Identify which cell holds the provided text, then report its [x, y] central coordinate. 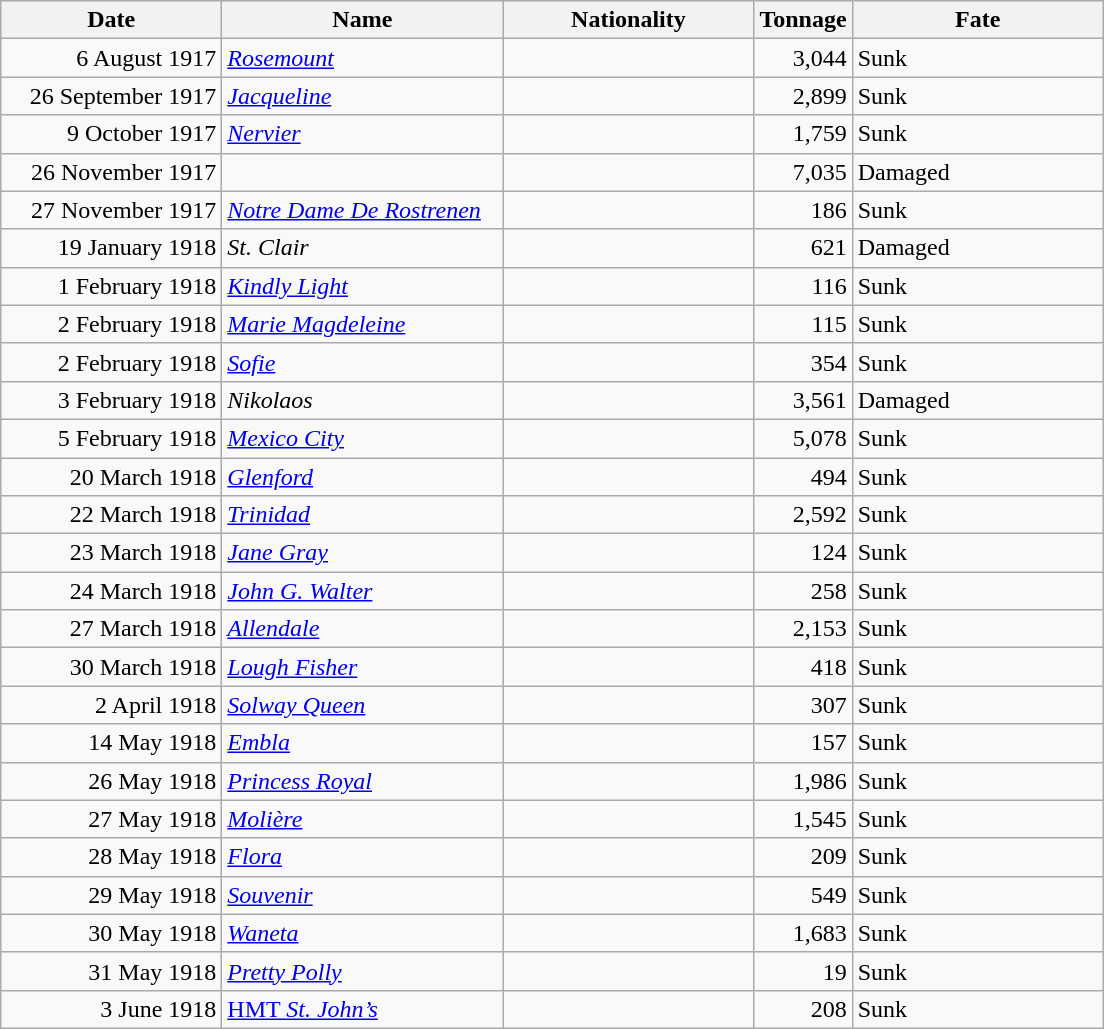
Tonnage [803, 20]
27 May 1918 [112, 819]
Date [112, 20]
Embla [362, 743]
Molière [362, 819]
26 September 1917 [112, 96]
5,078 [803, 438]
2,899 [803, 96]
19 [803, 971]
23 March 1918 [112, 553]
HMT St. John’s [362, 1009]
Jacqueline [362, 96]
494 [803, 477]
John G. Walter [362, 591]
6 August 1917 [112, 58]
27 March 1918 [112, 629]
1,759 [803, 134]
Jane Gray [362, 553]
26 November 1917 [112, 172]
1 February 1918 [112, 286]
2 April 1918 [112, 705]
31 May 1918 [112, 971]
30 May 1918 [112, 933]
29 May 1918 [112, 895]
Fate [978, 20]
22 March 1918 [112, 515]
Allendale [362, 629]
20 March 1918 [112, 477]
Trinidad [362, 515]
Princess Royal [362, 781]
115 [803, 324]
Nervier [362, 134]
116 [803, 286]
549 [803, 895]
2,592 [803, 515]
19 January 1918 [112, 248]
Nationality [628, 20]
Solway Queen [362, 705]
30 March 1918 [112, 667]
1,683 [803, 933]
Glenford [362, 477]
418 [803, 667]
2,153 [803, 629]
1,986 [803, 781]
3 June 1918 [112, 1009]
Nikolaos [362, 400]
Sofie [362, 362]
Flora [362, 857]
307 [803, 705]
Notre Dame De Rostrenen [362, 210]
Marie Magdeleine [362, 324]
5 February 1918 [112, 438]
26 May 1918 [112, 781]
28 May 1918 [112, 857]
St. Clair [362, 248]
7,035 [803, 172]
9 October 1917 [112, 134]
Waneta [362, 933]
3 February 1918 [112, 400]
Pretty Polly [362, 971]
124 [803, 553]
354 [803, 362]
209 [803, 857]
Kindly Light [362, 286]
24 March 1918 [112, 591]
3,561 [803, 400]
Lough Fisher [362, 667]
1,545 [803, 819]
Rosemount [362, 58]
157 [803, 743]
14 May 1918 [112, 743]
Souvenir [362, 895]
Mexico City [362, 438]
Name [362, 20]
258 [803, 591]
3,044 [803, 58]
27 November 1917 [112, 210]
186 [803, 210]
208 [803, 1009]
621 [803, 248]
